Find where the given text appears and provide that cell's center as [x, y] coordinate. 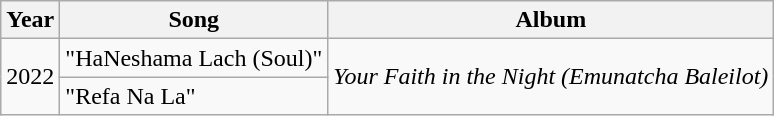
Album [551, 20]
Song [194, 20]
2022 [30, 77]
"Refa Na La" [194, 96]
"HaNeshama Lach (Soul)" [194, 58]
Year [30, 20]
Your Faith in the Night (Emunatcha Baleilot) [551, 77]
